Locate the cell with the specified text and output its [x, y] center coordinate. 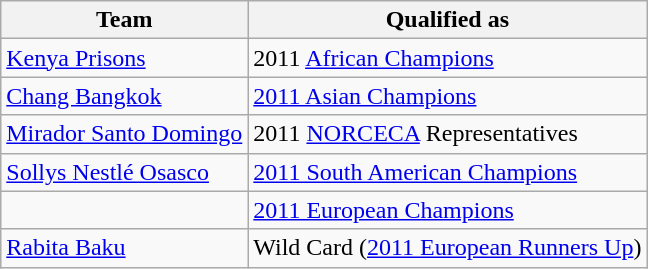
2011 African Champions [448, 58]
2011 NORCECA Representatives [448, 134]
2011 European Champions [448, 210]
Rabita Baku [124, 248]
Kenya Prisons [124, 58]
2011 Asian Champions [448, 96]
2011 South American Champions [448, 172]
Sollys Nestlé Osasco [124, 172]
Chang Bangkok [124, 96]
Wild Card (2011 European Runners Up) [448, 248]
Team [124, 20]
Qualified as [448, 20]
Mirador Santo Domingo [124, 134]
